Output the [X, Y] coordinate of the center of the cell containing the given text.  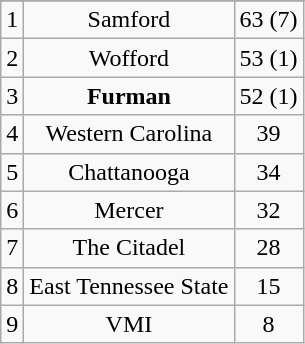
6 [12, 210]
7 [12, 248]
Furman [129, 96]
The Citadel [129, 248]
Samford [129, 20]
15 [268, 286]
34 [268, 172]
39 [268, 134]
5 [12, 172]
1 [12, 20]
Western Carolina [129, 134]
28 [268, 248]
63 (7) [268, 20]
3 [12, 96]
52 (1) [268, 96]
32 [268, 210]
53 (1) [268, 58]
Chattanooga [129, 172]
East Tennessee State [129, 286]
Wofford [129, 58]
2 [12, 58]
VMI [129, 324]
Mercer [129, 210]
9 [12, 324]
4 [12, 134]
